Detect which cell encompasses the target text, then output its (X, Y) center coordinate. 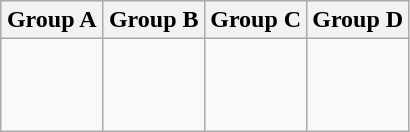
Group D (358, 20)
Group A (52, 20)
Group C (256, 20)
Group B (154, 20)
